Identify which cell holds the provided text, then report its [X, Y] central coordinate. 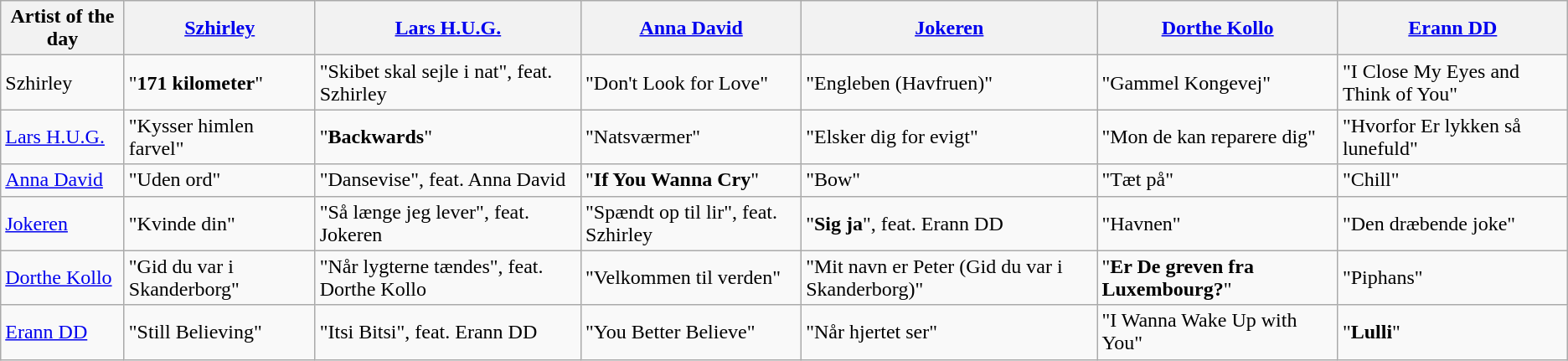
"I Close My Eyes and Think of You" [1452, 82]
"Gammel Kongevej" [1218, 82]
"Er De greven fra Luxembourg?" [1218, 278]
"Dansevise", feat. Anna David [447, 180]
"Engleben (Havfruen)" [950, 82]
"Lulli" [1452, 332]
"Tæt på" [1218, 180]
"Kysser himlen farvel" [219, 137]
"Elsker dig for evigt" [950, 137]
"Når lygterne tændes", feat. Dorthe Kollo [447, 278]
"Kvinde din" [219, 223]
"Don't Look for Love" [692, 82]
"Så længe jeg lever", feat. Jokeren [447, 223]
"Spændt op til lir", feat. Szhirley [692, 223]
"Sig ja", feat. Erann DD [950, 223]
"Chill" [1452, 180]
"Hvorfor Er lykken så lunefuld" [1452, 137]
"Mon de kan reparere dig" [1218, 137]
"Uden ord" [219, 180]
"Natsværmer" [692, 137]
"Den dræbende joke" [1452, 223]
"171 kilometer" [219, 82]
"Skibet skal sejle i nat", feat. Szhirley [447, 82]
"Bow" [950, 180]
"Mit navn er Peter (Gid du var i Skanderborg)" [950, 278]
"Backwards" [447, 137]
"Når hjertet ser" [950, 332]
Artist of the day [63, 28]
"Havnen" [1218, 223]
"Itsi Bitsi", feat. Erann DD [447, 332]
"I Wanna Wake Up with You" [1218, 332]
"If You Wanna Cry" [692, 180]
"Still Believing" [219, 332]
"Velkommen til verden" [692, 278]
"Piphans" [1452, 278]
"You Better Believe" [692, 332]
"Gid du var i Skanderborg" [219, 278]
